Locate the cell with the specified text and output its [x, y] center coordinate. 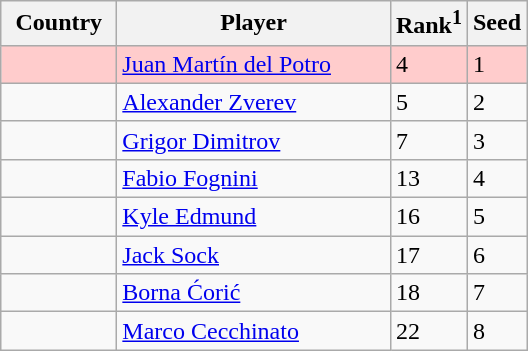
Seed [496, 24]
Rank1 [428, 24]
13 [428, 178]
Marco Cecchinato [254, 331]
8 [496, 331]
Fabio Fognini [254, 178]
Country [59, 24]
3 [496, 140]
Jack Sock [254, 255]
1 [496, 64]
17 [428, 255]
6 [496, 255]
2 [496, 102]
Borna Ćorić [254, 293]
Juan Martín del Potro [254, 64]
Grigor Dimitrov [254, 140]
Player [254, 24]
Alexander Zverev [254, 102]
22 [428, 331]
Kyle Edmund [254, 217]
16 [428, 217]
18 [428, 293]
